Return [x, y] of the center of cell containing provided text 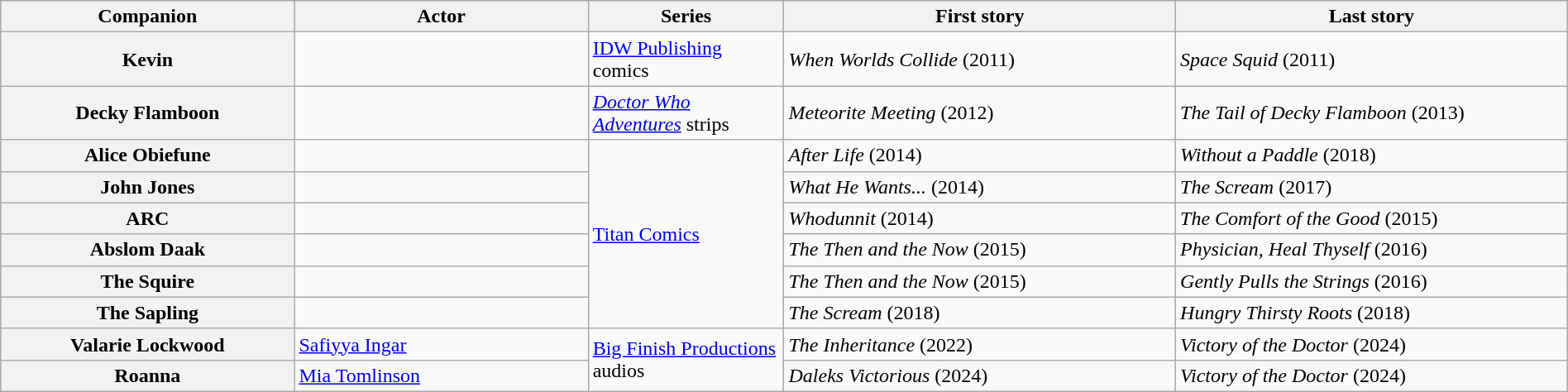
The Scream (2018) [980, 313]
After Life (2014) [980, 155]
Physician, Heal Thyself (2016) [1372, 250]
Gently Pulls the Strings (2016) [1372, 281]
Companion [147, 17]
The Squire [147, 281]
The Sapling [147, 313]
Without a Paddle (2018) [1372, 155]
Kevin [147, 60]
What He Wants... (2014) [980, 187]
The Tail of Decky Flamboon (2013) [1372, 112]
Titan Comics [686, 234]
The Inheritance (2022) [980, 344]
First story [980, 17]
Hungry Thirsty Roots (2018) [1372, 313]
Mia Tomlinson [442, 375]
Space Squid (2011) [1372, 60]
The Scream (2017) [1372, 187]
When Worlds Collide (2011) [980, 60]
The Comfort of the Good (2015) [1372, 218]
Safiyya Ingar [442, 344]
Meteorite Meeting (2012) [980, 112]
Daleks Victorious (2024) [980, 375]
Valarie Lockwood [147, 344]
Decky Flamboon [147, 112]
Alice Obiefune [147, 155]
Doctor Who Adventures strips [686, 112]
John Jones [147, 187]
IDW Publishing comics [686, 60]
ARC [147, 218]
Last story [1372, 17]
Big Finish Productions audios [686, 360]
Abslom Daak [147, 250]
Roanna [147, 375]
Series [686, 17]
Whodunnit (2014) [980, 218]
Actor [442, 17]
